Return (X, Y) of the center of cell containing provided text 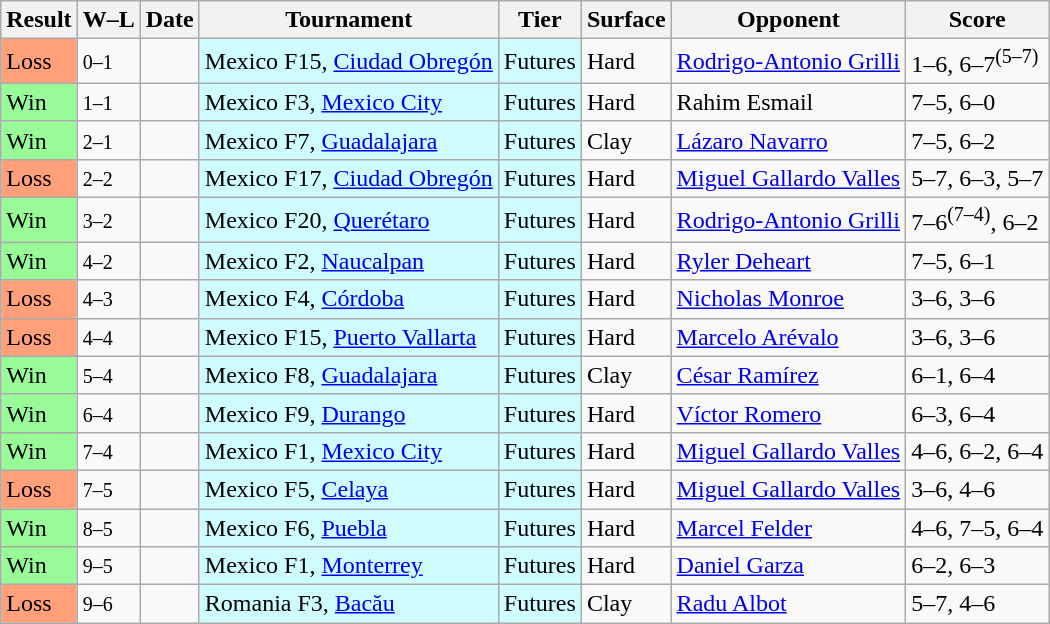
Rahim Esmail (788, 102)
Mexico F5, Celaya (348, 489)
Nicholas Monroe (788, 299)
Mexico F1, Mexico City (348, 451)
4–3 (108, 299)
Mexico F20, Querétaro (348, 220)
6–1, 6–4 (978, 375)
Lázaro Navarro (788, 140)
Score (978, 20)
César Ramírez (788, 375)
8–5 (108, 528)
7–5, 6–2 (978, 140)
Romania F3, Bacău (348, 604)
6–2, 6–3 (978, 566)
W–L (108, 20)
Mexico F15, Puerto Vallarta (348, 337)
Mexico F7, Guadalajara (348, 140)
Víctor Romero (788, 413)
Mexico F4, Córdoba (348, 299)
7–6(7–4), 6–2 (978, 220)
6–4 (108, 413)
9–5 (108, 566)
2–2 (108, 178)
Date (170, 20)
4–6, 7–5, 6–4 (978, 528)
Mexico F6, Puebla (348, 528)
Surface (626, 20)
Mexico F3, Mexico City (348, 102)
0–1 (108, 62)
7–4 (108, 451)
Mexico F17, Ciudad Obregón (348, 178)
Mexico F9, Durango (348, 413)
3–2 (108, 220)
7–5, 6–0 (978, 102)
Mexico F15, Ciudad Obregón (348, 62)
3–6, 4–6 (978, 489)
Result (39, 20)
1–1 (108, 102)
Radu Albot (788, 604)
4–4 (108, 337)
Tournament (348, 20)
Opponent (788, 20)
Daniel Garza (788, 566)
Ryler Deheart (788, 261)
5–7, 6–3, 5–7 (978, 178)
7–5, 6–1 (978, 261)
Marcel Felder (788, 528)
1–6, 6–7(5–7) (978, 62)
Tier (540, 20)
5–4 (108, 375)
7–5 (108, 489)
Mexico F8, Guadalajara (348, 375)
6–3, 6–4 (978, 413)
4–2 (108, 261)
4–6, 6–2, 6–4 (978, 451)
Mexico F1, Monterrey (348, 566)
9–6 (108, 604)
Marcelo Arévalo (788, 337)
2–1 (108, 140)
5–7, 4–6 (978, 604)
Mexico F2, Naucalpan (348, 261)
